Provide the (x, y) coordinate of the cell's center where the given text is located.  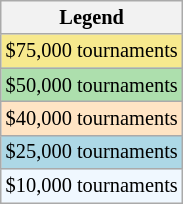
$75,000 tournaments (92, 51)
$40,000 tournaments (92, 118)
$10,000 tournaments (92, 186)
$50,000 tournaments (92, 85)
Legend (92, 17)
$25,000 tournaments (92, 152)
